Output the (x, y) coordinate of the center of the cell containing the given text.  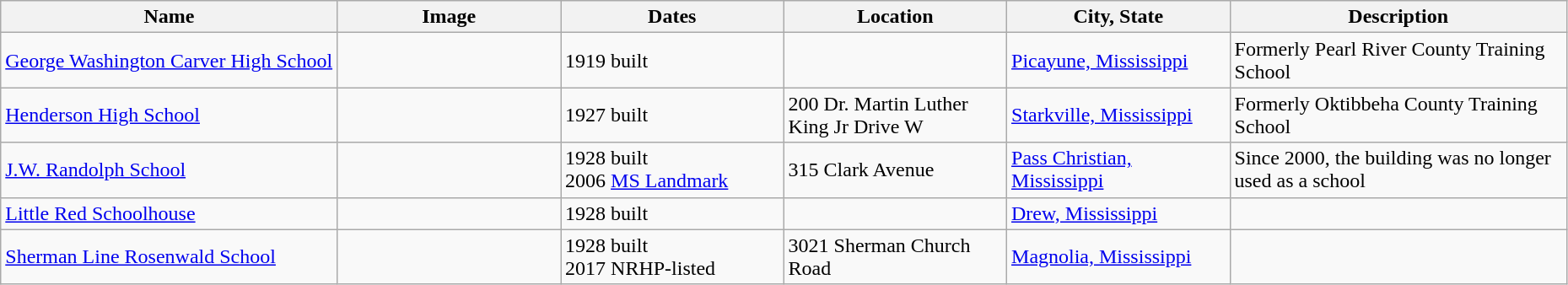
Starkville, Mississippi (1118, 115)
Formerly Oktibbeha County Training School (1398, 115)
Description (1398, 17)
1928 built (672, 213)
Magnolia, Mississippi (1118, 256)
George Washington Carver High School (169, 61)
200 Dr. Martin Luther King Jr Drive W (895, 115)
315 Clark Avenue (895, 170)
1928 built 2017 NRHP-listed (672, 256)
Henderson High School (169, 115)
Name (169, 17)
City, State (1118, 17)
Image (449, 17)
1919 built (672, 61)
Formerly Pearl River County Training School (1398, 61)
Dates (672, 17)
Drew, Mississippi (1118, 213)
Sherman Line Rosenwald School (169, 256)
Little Red Schoolhouse (169, 213)
1927 built (672, 115)
Since 2000, the building was no longer used as a school (1398, 170)
Picayune, Mississippi (1118, 61)
J.W. Randolph School (169, 170)
Pass Christian, Mississippi (1118, 170)
1928 built2006 MS Landmark (672, 170)
Location (895, 17)
3021 Sherman Church Road (895, 256)
